Identify which cell holds the provided text, then report its [x, y] central coordinate. 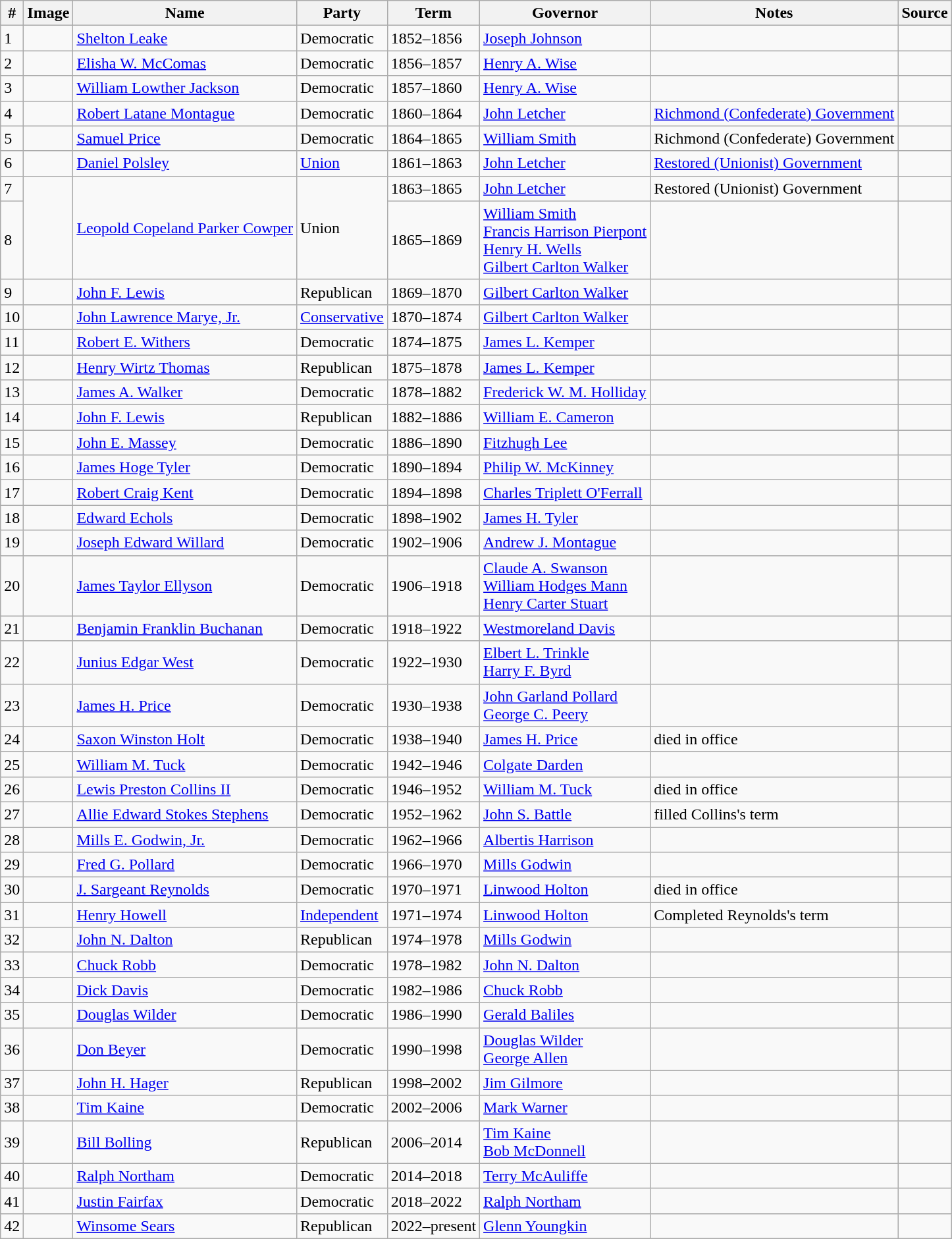
Robert Craig Kent [185, 493]
1890–1894 [433, 468]
39 [12, 1142]
John H. Hager [185, 1083]
22 [12, 663]
Mills E. Godwin, Jr. [185, 840]
James Hoge Tyler [185, 468]
James A. Walker [185, 393]
16 [12, 468]
23 [12, 705]
John S. Battle [565, 814]
32 [12, 940]
42 [12, 1226]
Bill Bolling [185, 1142]
Fred G. Pollard [185, 865]
4 [12, 113]
Independent [342, 915]
William Lowther Jackson [185, 88]
21 [12, 628]
James Taylor Ellyson [185, 586]
Daniel Polsley [185, 163]
Robert E. Withers [185, 342]
29 [12, 865]
33 [12, 965]
Lewis Preston Collins II [185, 789]
Tim Kaine [185, 1108]
Robert Latane Montague [185, 113]
1978–1982 [433, 965]
1998–2002 [433, 1083]
filled Collins's term [774, 814]
1962–1966 [433, 840]
Albertis Harrison [565, 840]
John Garland PollardGeorge C. Peery [565, 705]
Saxon Winston Holt [185, 739]
2018–2022 [433, 1201]
Leopold Copeland Parker Cowper [185, 228]
35 [12, 1015]
1990–1998 [433, 1049]
Andrew J. Montague [565, 543]
Elbert L. TrinkleHarry F. Byrd [565, 663]
10 [12, 317]
18 [12, 518]
Shelton Leake [185, 38]
1882–1886 [433, 418]
2022–present [433, 1226]
William E. Cameron [565, 418]
1863–1865 [433, 188]
Philip W. McKinney [565, 468]
James H. Tyler [565, 518]
1918–1922 [433, 628]
1986–1990 [433, 1015]
Frederick W. M. Holliday [565, 393]
34 [12, 990]
13 [12, 393]
1878–1882 [433, 393]
2002–2006 [433, 1108]
Tim KaineBob McDonnell [565, 1142]
J. Sargeant Reynolds [185, 890]
Image [49, 13]
1874–1875 [433, 342]
1856–1857 [433, 63]
1930–1938 [433, 705]
Colgate Darden [565, 764]
1869–1870 [433, 292]
1857–1860 [433, 88]
1865–1869 [433, 240]
Fitzhugh Lee [565, 443]
17 [12, 493]
1870–1874 [433, 317]
6 [12, 163]
1966–1970 [433, 865]
1974–1978 [433, 940]
1902–1906 [433, 543]
31 [12, 915]
25 [12, 764]
3 [12, 88]
Douglas WilderGeorge Allen [565, 1049]
Notes [774, 13]
1946–1952 [433, 789]
36 [12, 1049]
2006–2014 [433, 1142]
2014–2018 [433, 1176]
1942–1946 [433, 764]
9 [12, 292]
24 [12, 739]
Henry Howell [185, 915]
Glenn Youngkin [565, 1226]
Charles Triplett O'Ferrall [565, 493]
14 [12, 418]
John E. Massey [185, 443]
1852–1856 [433, 38]
Source [924, 13]
2 [12, 63]
William SmithFrancis Harrison PierpontHenry H. WellsGilbert Carlton Walker [565, 240]
1860–1864 [433, 113]
Allie Edward Stokes Stephens [185, 814]
37 [12, 1083]
1898–1902 [433, 518]
1982–1986 [433, 990]
Henry Wirtz Thomas [185, 367]
27 [12, 814]
1971–1974 [433, 915]
1861–1863 [433, 163]
Winsome Sears [185, 1226]
Edward Echols [185, 518]
Governor [565, 13]
Claude A. SwansonWilliam Hodges MannHenry Carter Stuart [565, 586]
7 [12, 188]
5 [12, 138]
1864–1865 [433, 138]
1886–1890 [433, 443]
Douglas Wilder [185, 1015]
# [12, 13]
1906–1918 [433, 586]
1922–1930 [433, 663]
20 [12, 586]
Mark Warner [565, 1108]
Dick Davis [185, 990]
Completed Reynolds's term [774, 915]
30 [12, 890]
Party [342, 13]
Westmoreland Davis [565, 628]
Jim Gilmore [565, 1083]
1938–1940 [433, 739]
Conservative [342, 317]
Terry McAuliffe [565, 1176]
1875–1878 [433, 367]
8 [12, 240]
Name [185, 13]
12 [12, 367]
Joseph Johnson [565, 38]
1970–1971 [433, 890]
Joseph Edward Willard [185, 543]
28 [12, 840]
William Smith [565, 138]
1952–1962 [433, 814]
15 [12, 443]
Benjamin Franklin Buchanan [185, 628]
Justin Fairfax [185, 1201]
41 [12, 1201]
Junius Edgar West [185, 663]
Gerald Baliles [565, 1015]
Samuel Price [185, 138]
Elisha W. McComas [185, 63]
40 [12, 1176]
John Lawrence Marye, Jr. [185, 317]
1 [12, 38]
11 [12, 342]
26 [12, 789]
38 [12, 1108]
19 [12, 543]
Don Beyer [185, 1049]
Term [433, 13]
1894–1898 [433, 493]
